Provide the (x, y) coordinate of the cell's center where the given text is located.  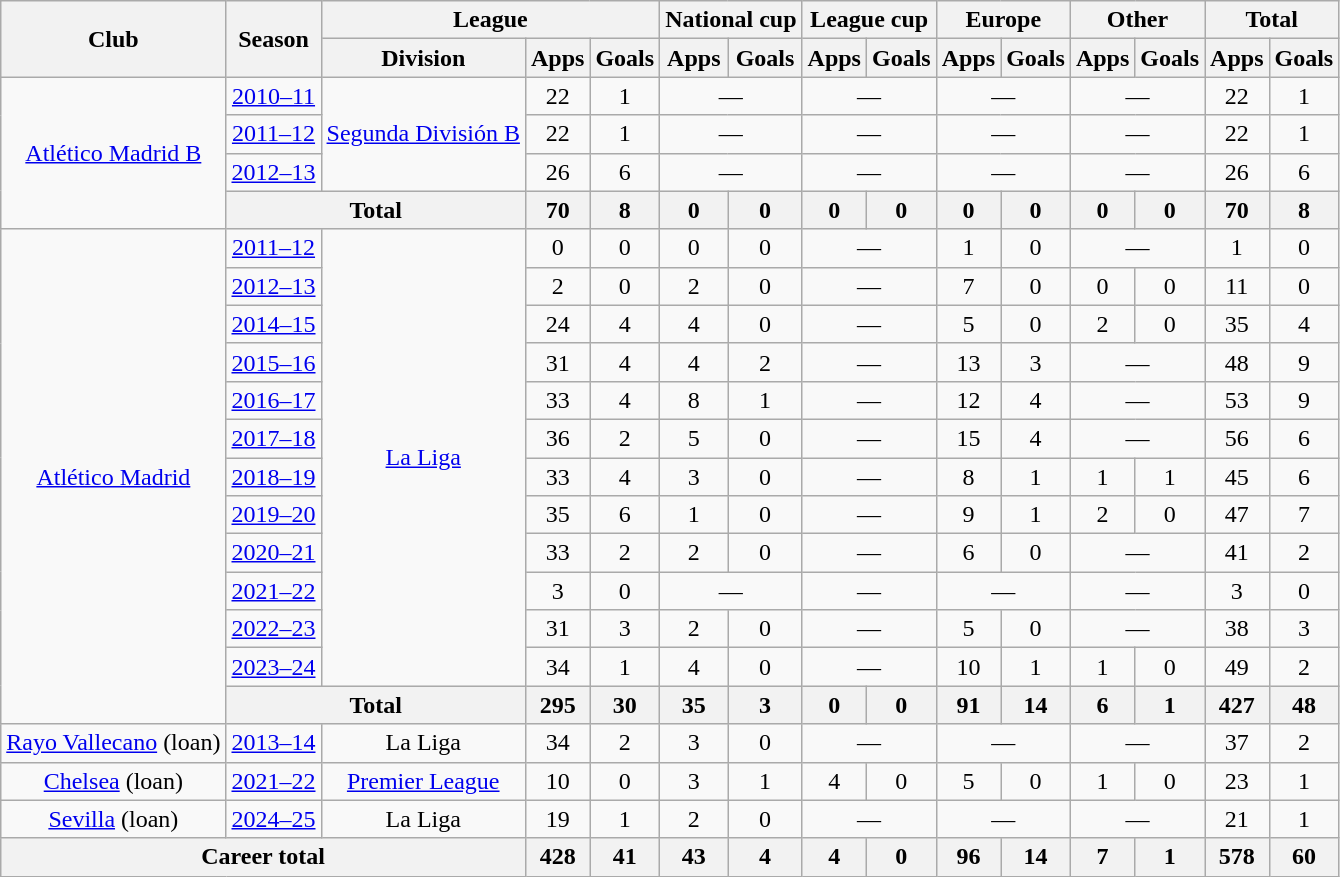
Europe (1003, 20)
Other (1137, 20)
2015–16 (274, 362)
2018–19 (274, 477)
43 (694, 857)
Sevilla (loan) (114, 819)
Premier League (423, 781)
2017–18 (274, 438)
36 (557, 438)
League (490, 20)
19 (557, 819)
56 (1237, 438)
National cup (731, 20)
38 (1237, 629)
15 (968, 438)
2014–15 (274, 324)
2013–14 (274, 743)
37 (1237, 743)
24 (557, 324)
2020–21 (274, 553)
23 (1237, 781)
Atlético Madrid B (114, 153)
11 (1237, 286)
427 (1237, 705)
Season (274, 39)
League cup (869, 20)
578 (1237, 857)
60 (1304, 857)
Rayo Vallecano (loan) (114, 743)
Chelsea (loan) (114, 781)
2010–11 (274, 96)
30 (625, 705)
428 (557, 857)
12 (968, 400)
Segunda División B (423, 134)
49 (1237, 667)
2022–23 (274, 629)
2019–20 (274, 515)
2016–17 (274, 400)
295 (557, 705)
2024–25 (274, 819)
Career total (264, 857)
91 (968, 705)
Club (114, 39)
Atlético Madrid (114, 476)
47 (1237, 515)
96 (968, 857)
53 (1237, 400)
2023–24 (274, 667)
13 (968, 362)
Division (423, 58)
21 (1237, 819)
45 (1237, 477)
